Output the (X, Y) coordinate of the center of the cell containing the given text.  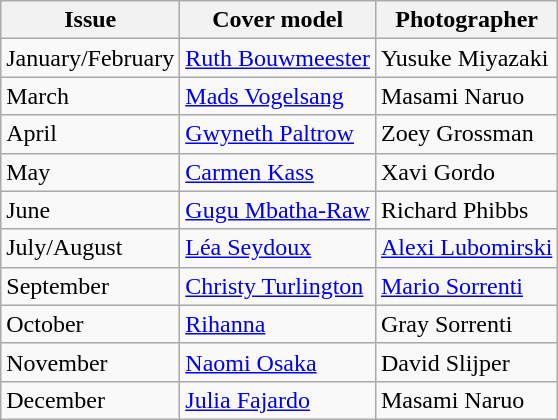
Mads Vogelsang (278, 96)
Yusuke Miyazaki (466, 58)
January/February (90, 58)
Rihanna (278, 324)
Xavi Gordo (466, 172)
May (90, 172)
Naomi Osaka (278, 362)
October (90, 324)
Mario Sorrenti (466, 286)
Photographer (466, 20)
March (90, 96)
Carmen Kass (278, 172)
Gugu Mbatha-Raw (278, 210)
Gray Sorrenti (466, 324)
Gwyneth Paltrow (278, 134)
November (90, 362)
Léa Seydoux (278, 248)
June (90, 210)
Zoey Grossman (466, 134)
Issue (90, 20)
Richard Phibbs (466, 210)
July/August (90, 248)
Cover model (278, 20)
Christy Turlington (278, 286)
April (90, 134)
Ruth Bouwmeester (278, 58)
Alexi Lubomirski (466, 248)
David Slijper (466, 362)
September (90, 286)
Julia Fajardo (278, 400)
December (90, 400)
